For the text-containing cell, return its midpoint in (x, y) coordinate format. 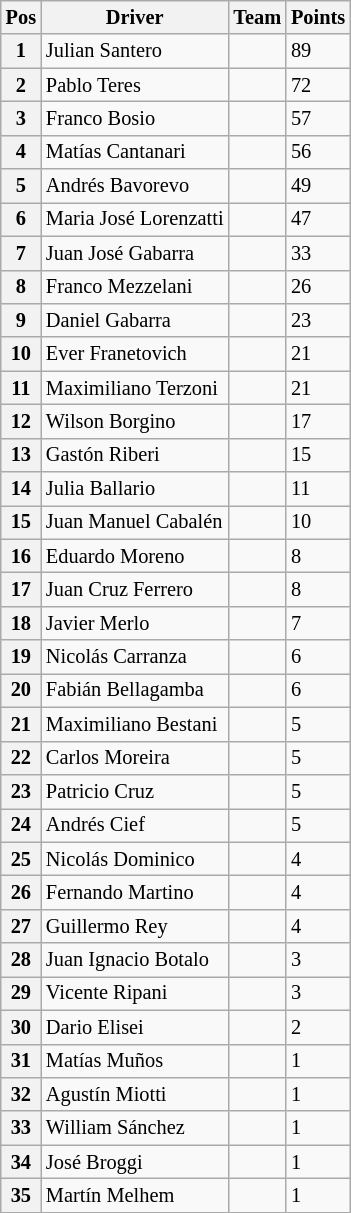
Carlos Moreira (134, 758)
Eduardo Moreno (134, 556)
Ever Franetovich (134, 354)
Andrés Cief (134, 825)
William Sánchez (134, 1128)
47 (318, 219)
30 (21, 1027)
18 (21, 623)
Juan Cruz Ferrero (134, 589)
Patricio Cruz (134, 791)
Nicolás Dominico (134, 859)
22 (21, 758)
89 (318, 51)
32 (21, 1094)
Maximiliano Bestani (134, 724)
56 (318, 152)
José Broggi (134, 1162)
34 (21, 1162)
27 (21, 926)
28 (21, 960)
Vicente Ripani (134, 993)
Agustín Miotti (134, 1094)
Nicolás Carranza (134, 657)
Maria José Lorenzatti (134, 219)
24 (21, 825)
Maximiliano Terzoni (134, 388)
Andrés Bavorevo (134, 186)
Matías Muños (134, 1061)
14 (21, 489)
13 (21, 455)
Driver (134, 17)
Fernando Martino (134, 892)
Franco Bosio (134, 118)
Fabián Bellagamba (134, 690)
Pablo Teres (134, 85)
25 (21, 859)
29 (21, 993)
16 (21, 556)
57 (318, 118)
Juan Ignacio Botalo (134, 960)
Gastón Riberi (134, 455)
49 (318, 186)
20 (21, 690)
19 (21, 657)
Franco Mezzelani (134, 287)
9 (21, 320)
Team (257, 17)
Juan José Gabarra (134, 253)
Wilson Borgino (134, 421)
Dario Elisei (134, 1027)
Daniel Gabarra (134, 320)
Matías Cantanari (134, 152)
Pos (21, 17)
Juan Manuel Cabalén (134, 522)
Julia Ballario (134, 489)
12 (21, 421)
Guillermo Rey (134, 926)
72 (318, 85)
Javier Merlo (134, 623)
35 (21, 1195)
31 (21, 1061)
Julian Santero (134, 51)
Points (318, 17)
Martín Melhem (134, 1195)
